From the cell containing the given text, extract its center point as [x, y] coordinate. 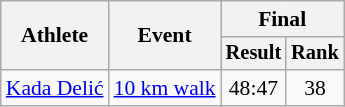
Athlete [55, 36]
38 [315, 88]
Result [254, 54]
Kada Delić [55, 88]
48:47 [254, 88]
Final [282, 19]
Event [165, 36]
10 km walk [165, 88]
Rank [315, 54]
